Output the [x, y] coordinate of the center of the cell containing the given text.  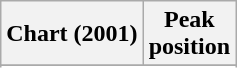
Chart (2001) [72, 34]
Peakposition [189, 34]
